Return (X, Y) of the center of cell containing provided text 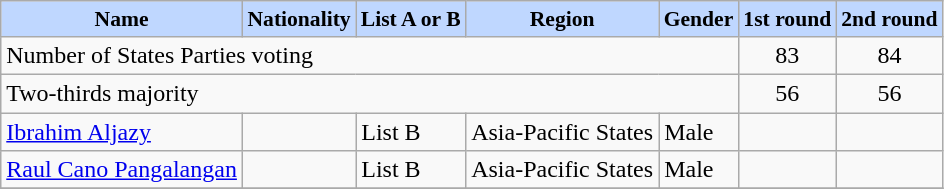
Nationality (298, 19)
List A or B (411, 19)
Region (562, 19)
84 (889, 55)
1st round (787, 19)
83 (787, 55)
Name (122, 19)
2nd round (889, 19)
Ibrahim Aljazy (122, 131)
Two-thirds majority (370, 93)
Raul Cano Pangalangan (122, 170)
Number of States Parties voting (370, 55)
Gender (699, 19)
